Output the (x, y) coordinate of the center of the cell containing the given text.  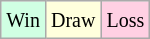
Draw (72, 20)
Loss (126, 20)
Win (24, 20)
